Locate the cell with the specified text and output its [X, Y] center coordinate. 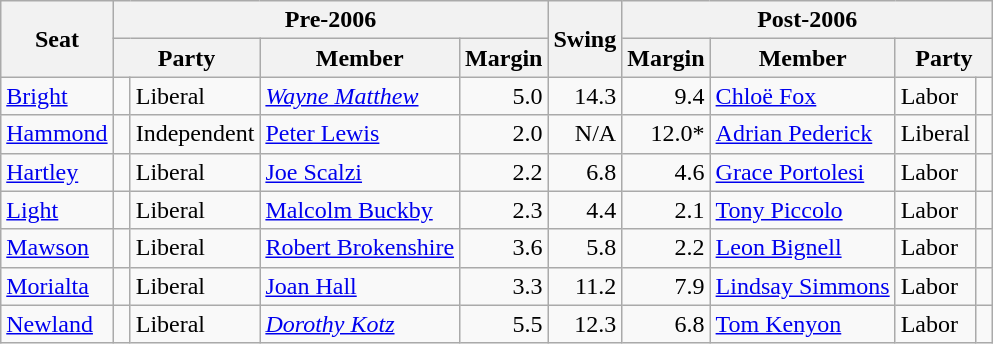
Seat [57, 39]
3.6 [504, 248]
Grace Portolesi [802, 172]
Tom Kenyon [802, 324]
5.8 [585, 248]
Pre-2006 [330, 20]
11.2 [585, 286]
Hammond [57, 134]
Morialta [57, 286]
Peter Lewis [360, 134]
Mawson [57, 248]
5.0 [504, 96]
2.0 [504, 134]
Tony Piccolo [802, 210]
12.3 [585, 324]
2.3 [504, 210]
Joan Hall [360, 286]
N/A [585, 134]
Light [57, 210]
Lindsay Simmons [802, 286]
4.6 [666, 172]
Dorothy Kotz [360, 324]
7.9 [666, 286]
Bright [57, 96]
Hartley [57, 172]
3.3 [504, 286]
Swing [585, 39]
Leon Bignell [802, 248]
Robert Brokenshire [360, 248]
12.0* [666, 134]
14.3 [585, 96]
Newland [57, 324]
Post-2006 [808, 20]
5.5 [504, 324]
Joe Scalzi [360, 172]
4.4 [585, 210]
9.4 [666, 96]
2.1 [666, 210]
Chloë Fox [802, 96]
Independent [195, 134]
Wayne Matthew [360, 96]
Malcolm Buckby [360, 210]
Adrian Pederick [802, 134]
